Provide the [x, y] coordinate of the cell's center where the given text is located.  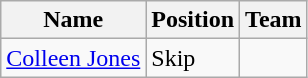
Name [74, 20]
Colleen Jones [74, 58]
Skip [193, 58]
Position [193, 20]
Team [274, 20]
